Provide the [x, y] coordinate of the cell's center where the given text is located.  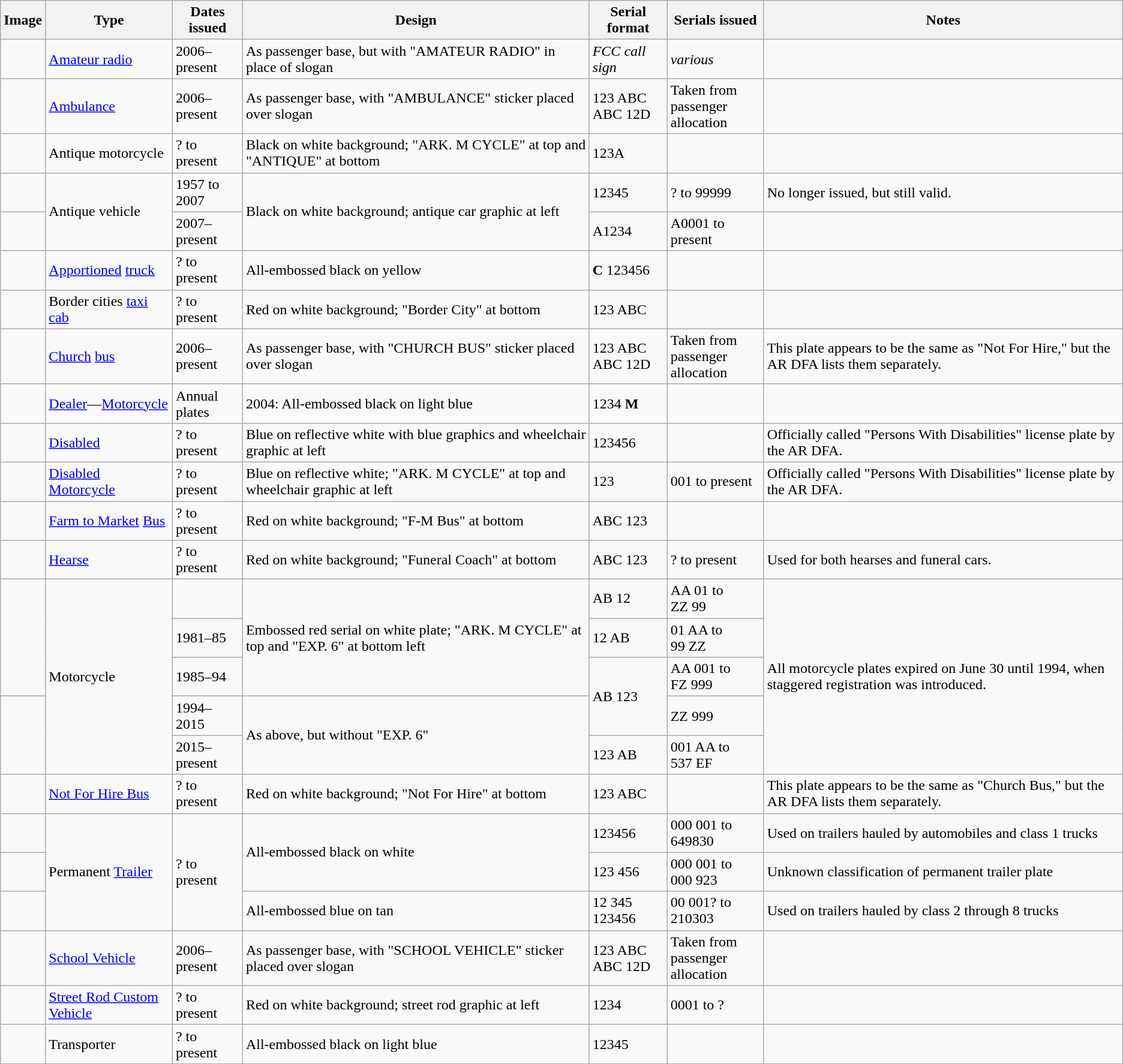
000 001 to 649830 [715, 832]
Black on white background; "ARK. M CYCLE" at top and "ANTIQUE" at bottom [416, 154]
AA 001 to FZ 999 [715, 677]
Design [416, 20]
All-embossed black on light blue [416, 1044]
This plate appears to be the same as "Church Bus," but the AR DFA lists them separately. [943, 794]
School Vehicle [109, 958]
As passenger base, but with "AMATEUR RADIO" in place of slogan [416, 59]
Disabled Motorcycle [109, 481]
Farm to Market Bus [109, 521]
1985–94 [208, 677]
Image [23, 20]
AA 01 to ZZ 99 [715, 599]
12 345123456 [628, 910]
001 to present [715, 481]
001 AA to 537 EF [715, 755]
123A [628, 154]
Blue on reflective white; "ARK. M CYCLE" at top and wheelchair graphic at left [416, 481]
Black on white background; antique car graphic at left [416, 212]
As passenger base, with "AMBULANCE" sticker placed over slogan [416, 106]
1981–85 [208, 638]
Red on white background; "Not For Hire" at bottom [416, 794]
Used on trailers hauled by automobiles and class 1 trucks [943, 832]
Blue on reflective white with blue graphics and wheelchair graphic at left [416, 443]
Permanent Trailer [109, 872]
All motorcycle plates expired on June 30 until 1994, when staggered registration was introduced. [943, 677]
Border cities taxi cab [109, 309]
This plate appears to be the same as "Not For Hire," but the AR DFA lists them separately. [943, 356]
various [715, 59]
Dates issued [208, 20]
Transporter [109, 1044]
Motorcycle [109, 677]
Disabled [109, 443]
Red on white background; street rod graphic at left [416, 1005]
As passenger base, with "SCHOOL VEHICLE" sticker placed over slogan [416, 958]
Antique motorcycle [109, 154]
Red on white background; "F-M Bus" at bottom [416, 521]
All-embossed black on yellow [416, 270]
2007–present [208, 232]
Serial format [628, 20]
0001 to ? [715, 1005]
Notes [943, 20]
Not For Hire Bus [109, 794]
Embossed red serial on white plate; "ARK. M CYCLE" at top and "EXP. 6" at bottom left [416, 638]
123 456 [628, 872]
123 AB [628, 755]
Unknown classification of permanent trailer plate [943, 872]
Serials issued [715, 20]
No longer issued, but still valid. [943, 192]
FCC call sign [628, 59]
C 123456 [628, 270]
AB 12 [628, 599]
Amateur radio [109, 59]
1234 [628, 1005]
Red on white background; "Funeral Coach" at bottom [416, 560]
Dealer—Motorcycle [109, 403]
As above, but without "EXP. 6" [416, 735]
Church bus [109, 356]
12 AB [628, 638]
ZZ 999 [715, 716]
AB 123 [628, 696]
Street Rod Custom Vehicle [109, 1005]
Apportioned truck [109, 270]
Ambulance [109, 106]
1994–2015 [208, 716]
00 001? to 210303 [715, 910]
Type [109, 20]
Used on trailers hauled by class 2 through 8 trucks [943, 910]
A1234 [628, 232]
? to 99999 [715, 192]
Red on white background; "Border City" at bottom [416, 309]
000 001 to 000 923 [715, 872]
Antique vehicle [109, 212]
Annual plates [208, 403]
A0001 to present [715, 232]
01 AA to 99 ZZ [715, 638]
As passenger base, with "CHURCH BUS" sticker placed over slogan [416, 356]
2004: All-embossed black on light blue [416, 403]
1957 to 2007 [208, 192]
All-embossed blue on tan [416, 910]
123 [628, 481]
2015–present [208, 755]
Hearse [109, 560]
1234 M [628, 403]
Used for both hearses and funeral cars. [943, 560]
All-embossed black on white [416, 852]
